Capture the cell that displays the provided text and extract its (x, y) central coordinate. 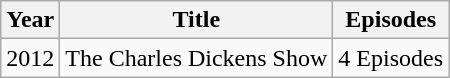
Title (196, 20)
Episodes (391, 20)
4 Episodes (391, 58)
2012 (30, 58)
The Charles Dickens Show (196, 58)
Year (30, 20)
